For the text-containing cell, return its midpoint in (X, Y) coordinate format. 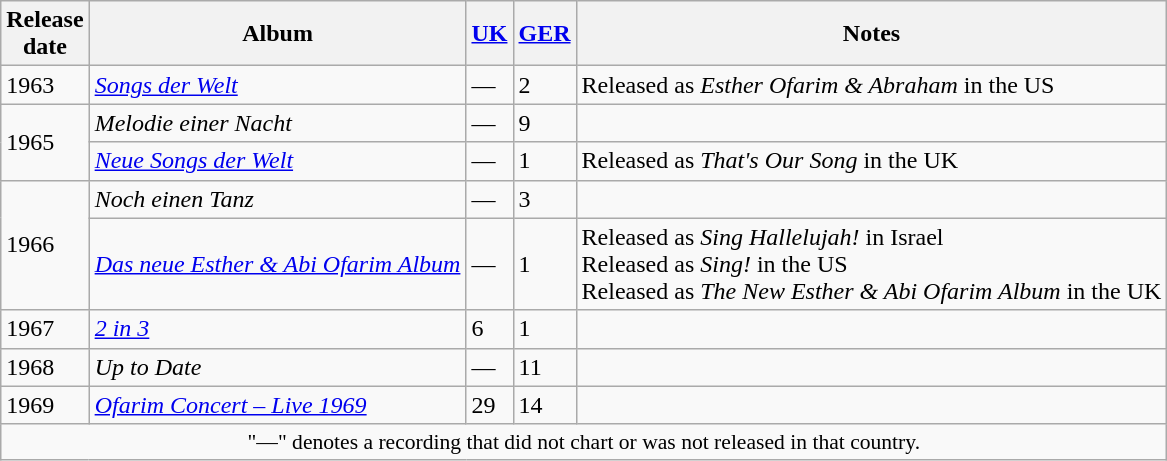
Songs der Welt (278, 85)
Neue Songs der Welt (278, 161)
"—" denotes a recording that did not chart or was not released in that country. (584, 442)
9 (544, 123)
Notes (872, 34)
Melodie einer Nacht (278, 123)
Released as Esther Ofarim & Abraham in the US (872, 85)
3 (544, 199)
29 (490, 405)
Ofarim Concert – Live 1969 (278, 405)
2 in 3 (278, 329)
UK (490, 34)
1968 (45, 367)
1966 (45, 245)
Released as That's Our Song in the UK (872, 161)
Album (278, 34)
GER (544, 34)
Up to Date (278, 367)
1963 (45, 85)
1967 (45, 329)
2 (544, 85)
Releasedate (45, 34)
Released as Sing Hallelujah! in IsraelReleased as Sing! in the USReleased as The New Esther & Abi Ofarim Album in the UK (872, 264)
14 (544, 405)
6 (490, 329)
1969 (45, 405)
11 (544, 367)
Das neue Esther & Abi Ofarim Album (278, 264)
1965 (45, 142)
Noch einen Tanz (278, 199)
